Determine the [x, y] coordinate at the center of the cell enclosing the given text.  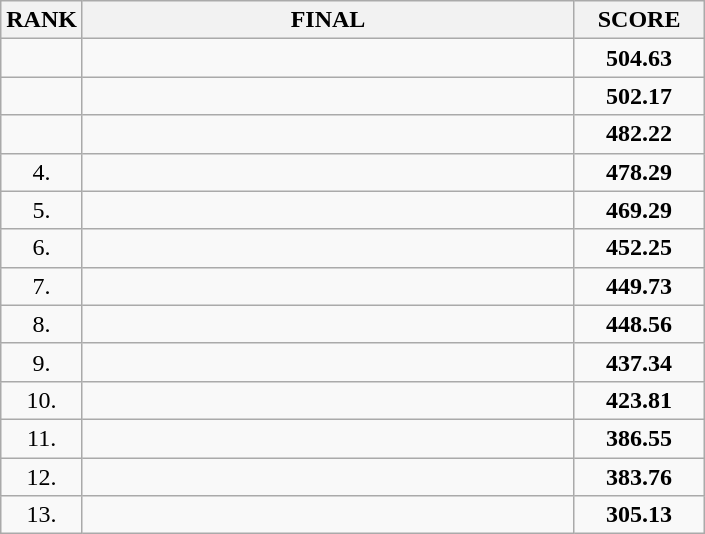
502.17 [640, 96]
FINAL [328, 20]
448.56 [640, 324]
452.25 [640, 248]
6. [42, 248]
504.63 [640, 58]
449.73 [640, 286]
13. [42, 515]
10. [42, 400]
SCORE [640, 20]
386.55 [640, 438]
RANK [42, 20]
423.81 [640, 400]
305.13 [640, 515]
5. [42, 210]
4. [42, 172]
7. [42, 286]
478.29 [640, 172]
437.34 [640, 362]
11. [42, 438]
12. [42, 477]
469.29 [640, 210]
9. [42, 362]
383.76 [640, 477]
8. [42, 324]
482.22 [640, 134]
